Determine the [X, Y] coordinate at the center of the cell enclosing the given text.  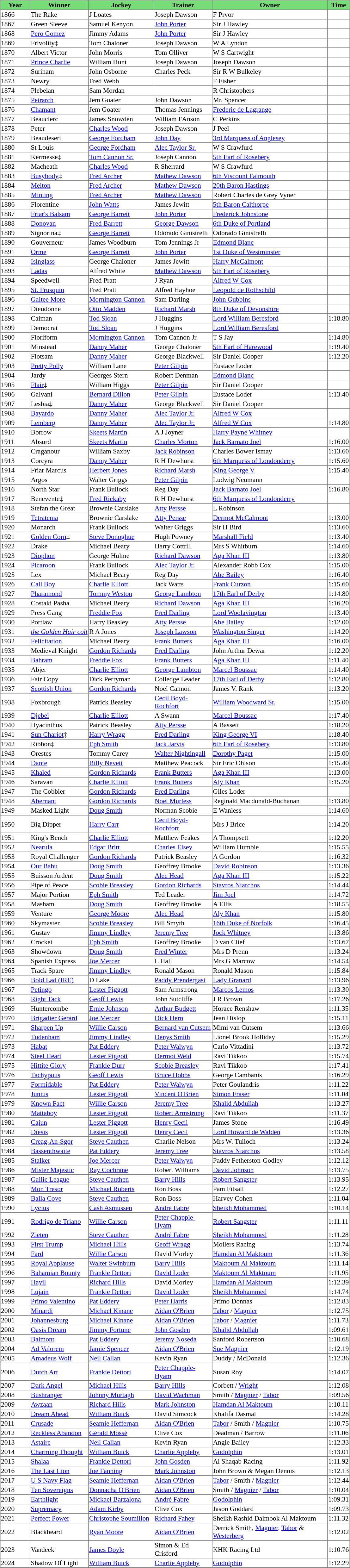
1903 [15, 366]
Corbett / Wright [270, 1385]
The Rake [59, 15]
1995 [15, 1263]
Tom Cannon Sr. [121, 157]
Owner [270, 5]
6th Viscount Falmouth [270, 176]
1936 [15, 679]
John Dawson [183, 100]
1961 [15, 933]
Macheath [59, 166]
King George VI [270, 734]
2008 [15, 1395]
Orme [59, 252]
Floriform [59, 337]
Dorothy Paget [270, 753]
Harvey Cohen [270, 1198]
1:11.73 [339, 1320]
1962 [15, 942]
1990 [15, 1208]
1:12.44 [339, 1480]
L Robinson [270, 508]
1:13.74 [339, 1244]
Mattaboy [59, 1113]
2021 [15, 1518]
Susan Roy [270, 1372]
Stalker [59, 1160]
Stefan the Great [59, 508]
R Sherrard [183, 166]
R A Jones [121, 632]
Drake [59, 546]
Frederic de Lagrange [270, 109]
Signorina‡ [59, 233]
Lex [59, 575]
2010 [15, 1414]
Derrick Smith, Magnier, Tabor & Westerberg [270, 1532]
Paddy Prendergast [183, 980]
William Lane [121, 366]
1938 [15, 702]
Galvani [59, 394]
U S Navy Flag [59, 1480]
Jim Joel [270, 895]
1902 [15, 356]
Richard Fahey [183, 1518]
Pretty Polly [59, 366]
Peter [59, 128]
1994 [15, 1254]
Denys Smith [183, 1037]
A Swann [183, 715]
Alfred Hayhoe [183, 290]
1:13.27 [339, 1103]
Speedwell [59, 280]
Donnacha O'Brien [121, 1490]
1875 [15, 100]
Khalifa Dasmal [270, 1414]
1:16.80 [339, 489]
George Dawson [183, 223]
Bahram [59, 660]
1897 [15, 309]
Charming Thought [59, 1452]
Creag-An-Sgor [59, 1141]
Caiman [59, 318]
W S Cartwight [270, 53]
1917 [15, 499]
Minardi [59, 1311]
1:15.55 [339, 847]
1904 [15, 375]
2002 [15, 1330]
1883 [15, 176]
Geoff Wragg [183, 1244]
1946 [15, 782]
Surinam [59, 72]
D van Clief [270, 942]
Mollers Racing [270, 1244]
Shalaa [59, 1461]
1:16.29 [339, 1075]
1894 [15, 280]
1896 [15, 299]
1956 [15, 885]
1:14.07 [339, 1372]
1944 [15, 763]
1908 [15, 413]
John Day [183, 138]
Harry Payne Whitney [270, 432]
R Christophers [270, 91]
2023 [15, 1549]
David Robinson [270, 866]
Gustav [59, 933]
1918 [15, 508]
Leopold de Rothschild [270, 290]
Joseph Lawson [183, 632]
Simon Fraser [270, 1094]
Sue Magnier [270, 1349]
1:10.75 [339, 1423]
Gallic League [59, 1179]
1975 [15, 1065]
1877 [15, 119]
Picaroon [59, 565]
Tom Olliver [183, 53]
Track Spare [59, 971]
Jimmy Fortune [121, 1330]
1969 [15, 1009]
1868 [15, 34]
Bruce Hobbs [183, 1075]
1993 [15, 1244]
George Hulme [121, 556]
Joseph Cannon [183, 157]
Lycius [59, 1208]
J Loates [121, 15]
Junius [59, 1094]
Friar Marcus [59, 470]
Minting [59, 195]
1958 [15, 904]
A Thompsett [270, 838]
Diesis [59, 1132]
1:11.37 [339, 1113]
Prince Charlie [59, 62]
Charles Bower Ismay [270, 451]
Adam Kirby [121, 1509]
Hittite Glory [59, 1065]
1964 [15, 961]
2001 [15, 1320]
1872 [15, 72]
George Moore [121, 914]
Crusade [59, 1423]
Jock Whitney [270, 933]
John Osborne [121, 72]
Arthur Budgett [183, 1009]
1:13.30 [339, 990]
1900 [15, 337]
1967 [15, 990]
1909 [15, 423]
1:10.11 [339, 1404]
F Pryor [270, 15]
Absurd [59, 442]
1977 [15, 1084]
Harry Beasley [121, 622]
Shadow Of Light [59, 1563]
Lady Granard [270, 980]
Mrs G Marcow [270, 961]
Known Fact [59, 1103]
Portlaw [59, 622]
1919 [15, 518]
1934 [15, 660]
Dick Hern [183, 1018]
1959 [15, 914]
1953 [15, 857]
Ted Leader [183, 895]
2020 [15, 1509]
1:14.72 [339, 895]
1:16.20 [339, 603]
Jack Jarvis [183, 744]
2015 [15, 1461]
Harry Carr [121, 824]
Pero Gomez [59, 34]
Flotsam [59, 356]
1871 [15, 62]
1:11.06 [339, 1433]
Frank Curzon [270, 584]
Lionel Brook Holliday [270, 1037]
Royal Applause [59, 1263]
1965 [15, 971]
Dick Perryman [121, 679]
2018 [15, 1490]
Corcyra [59, 461]
Michael Roberts [121, 1189]
Gérald Mossé [121, 1433]
Charles Elsey [183, 847]
Venture [59, 914]
2009 [15, 1404]
Sir H Bird [270, 527]
1:12.83 [339, 1301]
1928 [15, 603]
Right Tack [59, 999]
1942 [15, 744]
Tetratema [59, 518]
1:17.26 [339, 999]
1906 [15, 394]
Buisson Ardent [59, 876]
Bushranger [59, 1395]
1963 [15, 952]
6th Duke of Portland [270, 223]
1866 [15, 15]
1:12.13 [339, 1471]
3rd Marquess of Anglesey [270, 138]
1911 [15, 442]
1957 [15, 895]
8th Duke of Devonshire [270, 309]
William Humble [270, 847]
1:18.20 [339, 725]
1970 [15, 1018]
1985 [15, 1160]
1893 [15, 271]
1:14.40 [339, 670]
Fred Winter [183, 952]
Herbert Jones [121, 470]
Harry Cottrill [183, 546]
Sam Darling [183, 299]
1:11.28 [339, 1235]
1:16.49 [339, 1122]
Time [339, 5]
1:12.08 [339, 1385]
1989 [15, 1198]
J Ryan [183, 280]
1:11.35 [339, 1009]
5th Baron Calthorpe [270, 204]
6th Earl of Rosebery [270, 744]
Mrs D Prenn [270, 952]
1976 [15, 1075]
1:17.40 [339, 715]
1:10.04 [339, 1490]
Dieudonne [59, 309]
1:18.55 [339, 904]
Skymaster [59, 923]
1:17.41 [339, 1065]
William Higgs [121, 385]
John Sutcliffe [183, 999]
Jason Goddard [270, 1509]
2017 [15, 1480]
Beauclerc [59, 119]
Showdown [59, 952]
1:13.01 [339, 1452]
1:12.36 [339, 1358]
Fred Rickaby [121, 499]
Djebel [59, 715]
1873 [15, 81]
Robert Armstrong [183, 1113]
Dark Angel [59, 1385]
Abjer [59, 670]
1923 [15, 556]
A Gordon [270, 857]
Vincent O'Brien [183, 1094]
David Wachman [183, 1395]
1952 [15, 847]
1901 [15, 347]
1:11.32 [339, 1518]
1870 [15, 53]
1:18.40 [339, 734]
Charles Morton [183, 442]
Khaled [59, 772]
Crocket [59, 942]
Ernie Johnson [121, 1009]
Spanish Express [59, 961]
Norman Scobie [183, 810]
Charlie Nelson [183, 1141]
Earthlight [59, 1499]
2019 [15, 1499]
Primo Valentino [59, 1301]
L Hall [183, 961]
1:10.14 [339, 1208]
Billy Nevett [121, 763]
1869 [15, 43]
1910 [15, 432]
A J Joyner [183, 432]
Formidable [59, 1084]
E Wanless [270, 810]
Democrat [59, 328]
Marshall Field [270, 537]
Friar's Balsam [59, 214]
1913 [15, 461]
1878 [15, 128]
Tommy Weston [121, 594]
1882 [15, 166]
John Gubbins [270, 299]
John Arthur Dewar [270, 651]
Sanford Robertson [270, 1339]
1888 [15, 223]
Sir Eric Ohlson [270, 763]
2004 [15, 1349]
William Saxby [121, 451]
1927 [15, 594]
Mister Majestic [59, 1170]
Newry [59, 81]
Cash Asmussen [121, 1208]
Benevente‡ [59, 499]
Amadeus Wolf [59, 1358]
John Morris [121, 53]
Tommy Carey [121, 753]
1:09.61 [339, 1330]
Abernant [59, 801]
1891 [15, 252]
1:12.12 [339, 1160]
Foxbrough [59, 702]
William Hunt [121, 62]
Dermot Weld [183, 1056]
Albert Victor [59, 53]
Chamant [59, 109]
1982 [15, 1132]
1:12.27 [339, 1189]
1:11.14 [339, 1263]
Busybody‡ [59, 176]
1960 [15, 923]
John Watts [121, 204]
Monarch [59, 527]
1922 [15, 546]
1:13.75 [339, 1170]
1984 [15, 1151]
1987 [15, 1179]
Bernard Dillon [121, 394]
Balla Cove [59, 1198]
Donovan [59, 223]
1st Duke of Westminster [270, 252]
1:12.00 [339, 622]
1:13.66 [339, 1028]
First Trump [59, 1244]
Fred Webb [121, 81]
1887 [15, 214]
1874 [15, 91]
1966 [15, 980]
1974 [15, 1056]
1:15.11 [339, 1018]
Dutch Art [59, 1372]
1924 [15, 565]
1920 [15, 527]
C Perkins [270, 119]
Ten Sovereigns [59, 1490]
Duddy / McDonald [270, 1358]
1:13.20 [339, 689]
Flair‡ [59, 385]
1930 [15, 622]
Minstead [59, 347]
1:11.95 [339, 1273]
1:11.11 [339, 1221]
King's Bench [59, 838]
David Johnson [270, 1170]
Reginald Macdonald-Buchanan [270, 801]
1931 [15, 632]
KHK Racing Ltd [270, 1549]
1:13.72 [339, 1046]
1983 [15, 1141]
Zieten [59, 1235]
Tom Cannon Jr. [183, 337]
1:10.68 [339, 1339]
J Peel [270, 128]
Charles Peck [183, 72]
1905 [15, 385]
Big Dipper [59, 824]
1907 [15, 404]
1899 [15, 328]
Robert Williams [183, 1170]
Washington Singer [270, 632]
Peter Goulandris [270, 1084]
Royal Challenger [59, 857]
Balmont [59, 1339]
1885 [15, 195]
Sharpen Up [59, 1028]
1:09.73 [339, 1509]
Robert Denman [183, 375]
Petingo [59, 990]
Matthew Feakes [183, 838]
1921 [15, 537]
James Doyle [121, 1549]
Blackbeard [59, 1532]
Noel Cannon [183, 689]
2011 [15, 1423]
1937 [15, 689]
Johannesburg [59, 1320]
1:12.29 [339, 1563]
Dante [59, 763]
Saravan [59, 782]
David Simcock [183, 1414]
1914 [15, 470]
Sheikh Rashid Dalmook Al Maktoum [270, 1518]
1998 [15, 1292]
Harry McCalmont [270, 261]
Simon & Ed Crisford [183, 1549]
1972 [15, 1037]
2006 [15, 1372]
1:12.33 [339, 1442]
Bill Smyth [183, 923]
Gouverneur [59, 242]
1:12.39 [339, 1282]
Otto Madden [121, 309]
Paddy Fetherston-Godley [270, 1160]
Felicitation [59, 641]
1:09.56 [339, 1395]
Lesbia‡ [59, 404]
1:14.54 [339, 961]
Year [15, 5]
2014 [15, 1452]
1:16.32 [339, 857]
Supremacy [59, 1509]
1951 [15, 838]
Galtee More [59, 299]
Mon Tresor [59, 1189]
Huntercombe [59, 1009]
1890 [15, 242]
Hugh Powney [183, 537]
Peter Harris [183, 1301]
Mrs J Brice [270, 824]
16th Duke of Norfolk [270, 923]
Al Shaqab Racing [270, 1461]
Jeremy Noseda [183, 1339]
Giles Loder [270, 791]
1997 [15, 1282]
Bernard van Cutsem [183, 1028]
1954 [15, 866]
James Woodburn [121, 242]
1991 [15, 1221]
Isinglass [59, 261]
2016 [15, 1471]
1:12.80 [339, 679]
James Stone [270, 1122]
Awzaan [59, 1404]
Matthew Peacock [183, 763]
1:13.96 [339, 980]
King George V [270, 470]
George Cambanis [270, 1075]
1996 [15, 1273]
Cajun [59, 1122]
1947 [15, 791]
1884 [15, 185]
Alexander Robb Cox [270, 565]
Dream Ahead [59, 1414]
Oasis Dream [59, 1330]
1986 [15, 1170]
Samuel Kenyon [121, 24]
2012 [15, 1433]
1:11.36 [339, 1254]
1948 [15, 801]
William Woodward Sr. [270, 702]
St Louis [59, 147]
2024 [15, 1563]
Harry Wragg [121, 734]
Rodrigo de Triano [59, 1221]
1:12.19 [339, 1349]
Borrow [59, 432]
1:15.22 [339, 876]
Christophe Soumillon [121, 1518]
Lord Howard de Walden [270, 1132]
Ladas [59, 271]
Thomas Jennings [183, 109]
Lemberg [59, 423]
2000 [15, 1311]
Edgar Britt [121, 847]
Bahamian Bounty [59, 1273]
1979 [15, 1103]
Trainer [183, 5]
Call Boy [59, 584]
Jardy [59, 375]
Fair Copy [59, 679]
1:11.40 [339, 660]
Astaire [59, 1442]
Hyacinthus [59, 725]
1:09.31 [339, 1499]
Vandeek [59, 1549]
1:12.75 [339, 1311]
Carlo Vittadini [270, 1046]
Winner [59, 5]
Kermesse‡ [59, 157]
1:16.45 [339, 923]
Johnny Murtagh [121, 1395]
Masham [59, 904]
Tom Chaloner [121, 43]
1:11.92 [339, 1461]
James V. Rank [270, 689]
Mrs S Whitburn [270, 546]
Jean Hislop [270, 1018]
1926 [15, 584]
Masked Light [59, 810]
Marcos Lemos [270, 990]
Craganour [59, 451]
Scottish Union [59, 689]
1943 [15, 753]
1:15.20 [339, 782]
Ad Valorem [59, 1349]
1880 [15, 147]
1:10.76 [339, 1549]
2003 [15, 1339]
Horace Renshaw [270, 1009]
1881 [15, 157]
Bayardo [59, 413]
A Bassett [270, 725]
Brigadier Gerard [59, 1018]
1916 [15, 489]
The Last Lion [59, 1471]
Medieval Knight [59, 651]
1945 [15, 772]
Ludwig Neumann [270, 480]
2005 [15, 1358]
20th Baron Hastings [270, 185]
Frivolity‡ [59, 43]
1:16.40 [339, 575]
1:14.28 [339, 1414]
1879 [15, 138]
Lord Woolavington [270, 613]
Pharamond [59, 594]
1:13.86 [339, 933]
Press Gang [59, 613]
Jockey [121, 5]
Mickael Barzalona [121, 1499]
1940 [15, 725]
1912 [15, 451]
Jimmy Adams [121, 34]
Reckless Abandon [59, 1433]
1981 [15, 1122]
Lujain [59, 1292]
1898 [15, 318]
1925 [15, 575]
Ryan Moore [121, 1532]
1:11.22 [339, 1084]
Argos [59, 480]
Steel Heart [59, 1056]
T S Jay [270, 337]
5th Earl of Harewood [270, 347]
Sun Chariot‡ [59, 734]
1915 [15, 480]
Tom Jennings Jr [183, 242]
Jamie Spencer [121, 1349]
1:15.84 [339, 971]
Bold Lad (IRE) [59, 980]
1889 [15, 233]
Pipe of Peace [59, 885]
1999 [15, 1301]
Bassenthwaite [59, 1151]
Golden Corn‡ [59, 537]
Diophon [59, 556]
Fred Barrett [121, 223]
Sir R W Bulkeley [270, 72]
Mimi van Cutsem [270, 1028]
James Snowden [121, 119]
1:14.74 [339, 1292]
1:15.29 [339, 1037]
Mrs W. Tulloch [270, 1141]
1:13.95 [339, 1179]
Steve Donoghue [121, 537]
Noel Murless [183, 801]
Beaudesert [59, 138]
1968 [15, 999]
Melton [59, 185]
A Ellis [270, 904]
Perfect Power [59, 1518]
2013 [15, 1442]
Plebeian [59, 91]
Deadman / Barrow [270, 1433]
1955 [15, 876]
Ribbon‡ [59, 744]
Nearula [59, 847]
Dermot McCalmont [270, 518]
Pam Fitsall [270, 1189]
John Brown & Megan Dennis [270, 1471]
1992 [15, 1235]
J R Brown [270, 999]
Joe Fanning [121, 1471]
Our Babu [59, 866]
1:14.44 [339, 885]
1:13.58 [339, 1151]
Habat [59, 1046]
Georges Stern [121, 375]
1933 [15, 651]
1876 [15, 109]
1978 [15, 1094]
1895 [15, 290]
Hayil [59, 1282]
Tudenham [59, 1037]
2022 [15, 1532]
Frankie Durr [121, 1065]
W A Lyndon [270, 43]
the Golden Hair colt [59, 632]
Alec Taylor Sr. [183, 147]
1988 [15, 1189]
1929 [15, 613]
1867 [15, 24]
Orestes [59, 753]
Petrarch [59, 100]
1892 [15, 261]
D Lake [121, 980]
2007 [15, 1385]
Green Sleeve [59, 24]
1:12.02 [339, 1532]
Ray Cochrane [121, 1170]
Jack Robinson [183, 451]
1:15.80 [339, 914]
1950 [15, 824]
St. Frusquin [59, 290]
F Fisher [270, 81]
The Cobbler [59, 791]
1:15.74 [339, 1056]
Sam Mordan [121, 91]
1:18.80 [339, 318]
Alfred White [121, 271]
William I'Anson [183, 119]
1973 [15, 1046]
Frederick Johnstone [270, 214]
1949 [15, 810]
1932 [15, 641]
Walter Nightingall [183, 753]
Costaki Pasha [59, 603]
Mr. Spencer [270, 100]
Florentine [59, 204]
Jack Watts [183, 584]
Robert Charles de Grey Vyner [270, 195]
Major Portion [59, 895]
Walter Swinburn [121, 1263]
1939 [15, 715]
Angie Bailey [270, 1442]
1886 [15, 204]
1971 [15, 1028]
Colledge Leader [183, 679]
Tachypous [59, 1075]
North Star [59, 489]
Fard [59, 1254]
1941 [15, 734]
1:19.40 [339, 347]
1:13.67 [339, 942]
Primo Donnas [270, 1301]
1980 [15, 1113]
1935 [15, 670]
Sam Armstrong [183, 990]
